Find where the given text appears and provide that cell's center as [X, Y] coordinate. 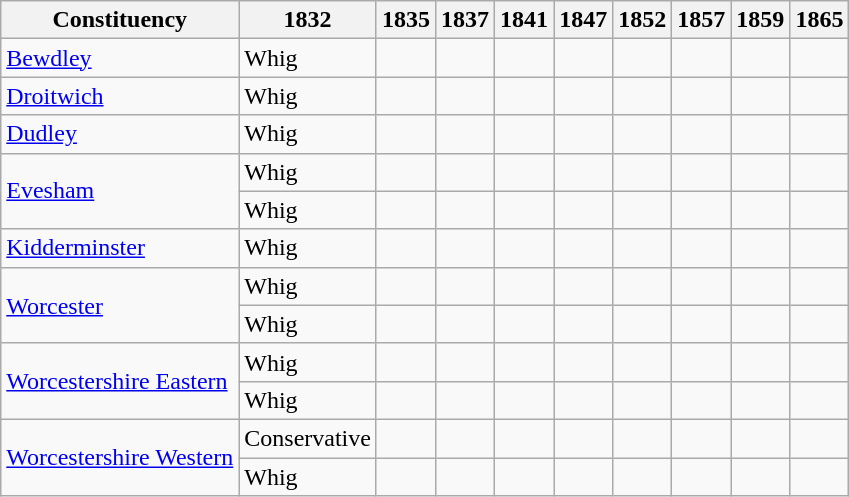
Dudley [120, 134]
1841 [524, 20]
1852 [642, 20]
1857 [702, 20]
1865 [820, 20]
1859 [760, 20]
Bewdley [120, 58]
Droitwich [120, 96]
1835 [406, 20]
1847 [584, 20]
Worcestershire Eastern [120, 381]
Worcestershire Western [120, 457]
Kidderminster [120, 248]
Worcester [120, 305]
Conservative [308, 438]
Evesham [120, 191]
Constituency [120, 20]
1832 [308, 20]
1837 [466, 20]
